Find where the given text appears and provide that cell's center as (x, y) coordinate. 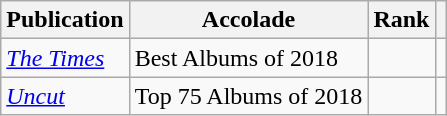
Accolade (248, 20)
Best Albums of 2018 (248, 58)
Uncut (65, 96)
The Times (65, 58)
Top 75 Albums of 2018 (248, 96)
Rank (402, 20)
Publication (65, 20)
